Detect which cell encompasses the target text, then output its [x, y] center coordinate. 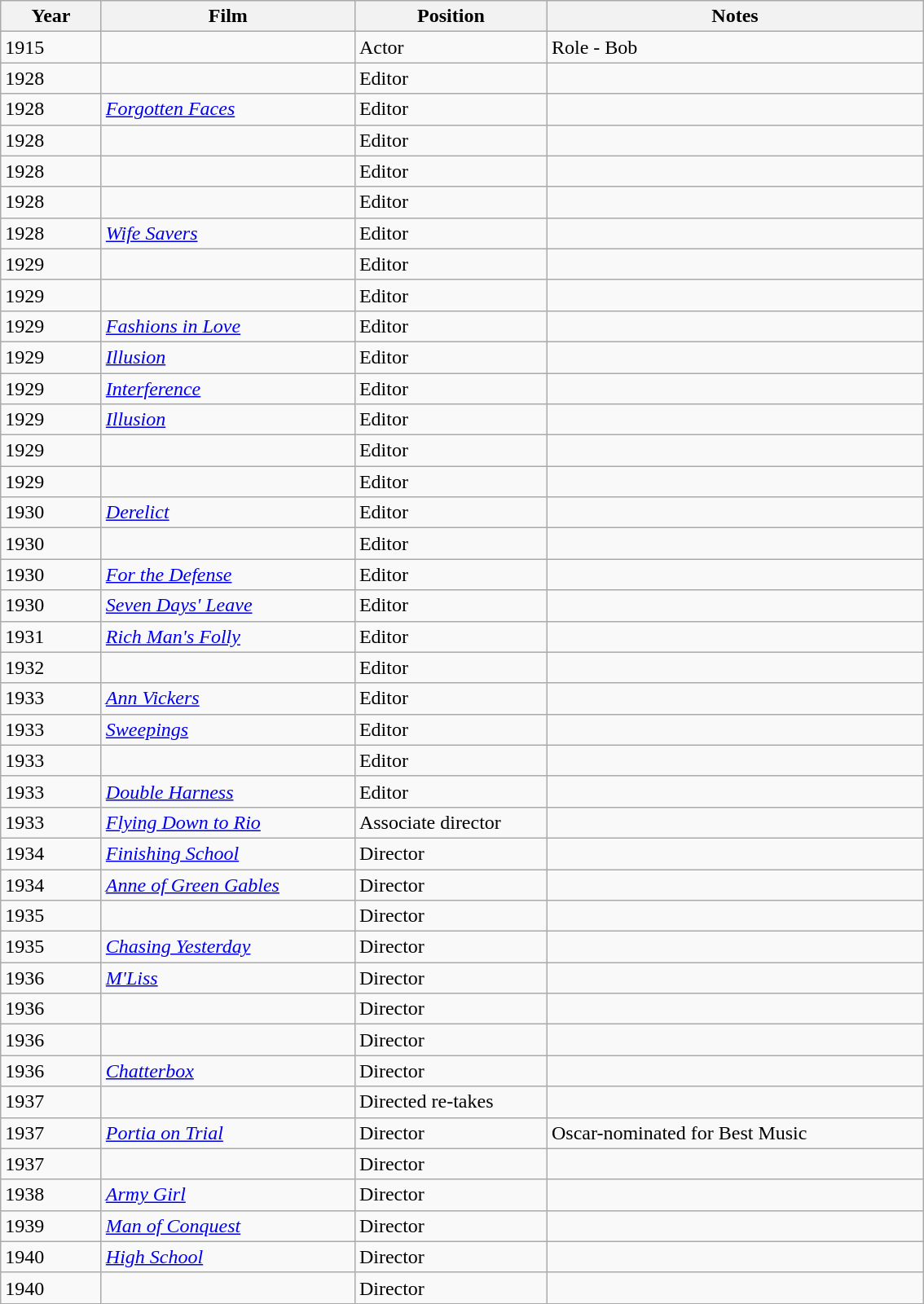
Interference [228, 389]
Notes [735, 16]
Fashions in Love [228, 326]
Year [51, 16]
Derelict [228, 513]
Man of Conquest [228, 1226]
Forgotten Faces [228, 109]
For the Defense [228, 575]
Rich Man's Folly [228, 637]
Double Harness [228, 791]
Flying Down to Rio [228, 822]
High School [228, 1257]
1915 [51, 47]
Wife Savers [228, 233]
M'Liss [228, 978]
Position [451, 16]
1938 [51, 1195]
Finishing School [228, 853]
Chatterbox [228, 1071]
Actor [451, 47]
1932 [51, 667]
Role - Bob [735, 47]
Sweepings [228, 729]
Portia on Trial [228, 1133]
Seven Days' Leave [228, 606]
Directed re-takes [451, 1102]
Film [228, 16]
Army Girl [228, 1195]
Oscar-nominated for Best Music [735, 1133]
1939 [51, 1226]
Anne of Green Gables [228, 884]
Associate director [451, 822]
Ann Vickers [228, 698]
Chasing Yesterday [228, 947]
1931 [51, 637]
